Detect which cell encompasses the target text, then output its (X, Y) center coordinate. 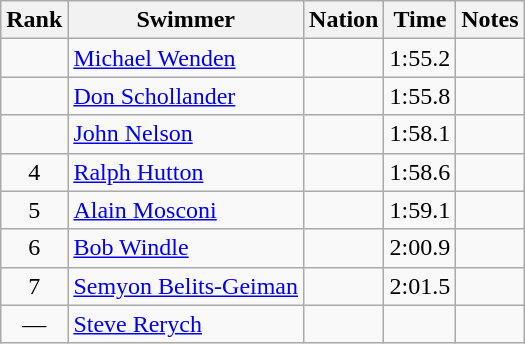
Alain Mosconi (186, 210)
Don Schollander (186, 96)
1:55.8 (420, 96)
Nation (344, 20)
Rank (34, 20)
Notes (490, 20)
John Nelson (186, 134)
1:59.1 (420, 210)
2:00.9 (420, 248)
Bob Windle (186, 248)
Michael Wenden (186, 58)
Semyon Belits-Geiman (186, 286)
5 (34, 210)
4 (34, 172)
7 (34, 286)
1:55.2 (420, 58)
6 (34, 248)
Ralph Hutton (186, 172)
2:01.5 (420, 286)
1:58.1 (420, 134)
Swimmer (186, 20)
1:58.6 (420, 172)
— (34, 324)
Steve Rerych (186, 324)
Time (420, 20)
